Return (X, Y) of the center of cell containing provided text 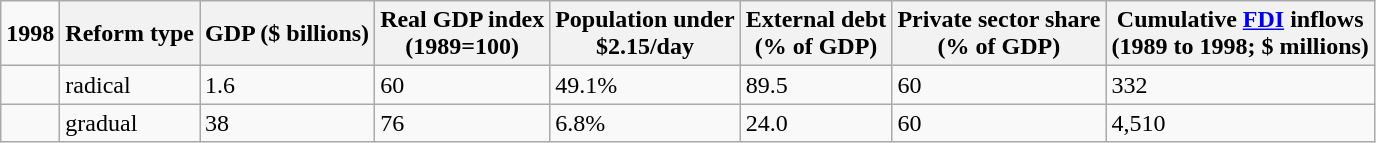
6.8% (645, 123)
24.0 (816, 123)
Real GDP index(1989=100) (462, 34)
38 (288, 123)
89.5 (816, 85)
Private sector share(% of GDP) (999, 34)
gradual (130, 123)
radical (130, 85)
332 (1240, 85)
External debt(% of GDP) (816, 34)
Cumulative FDI inflows(1989 to 1998; $ millions) (1240, 34)
1998 (30, 34)
4,510 (1240, 123)
GDP ($ billions) (288, 34)
Population under$2.15/day (645, 34)
49.1% (645, 85)
76 (462, 123)
Reform type (130, 34)
1.6 (288, 85)
